Return [x, y] of the center of cell containing provided text 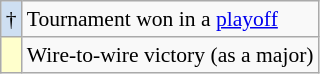
Wire-to-wire victory (as a major) [170, 55]
† [12, 19]
Tournament won in a playoff [170, 19]
